Detect which cell encompasses the target text, then output its (x, y) center coordinate. 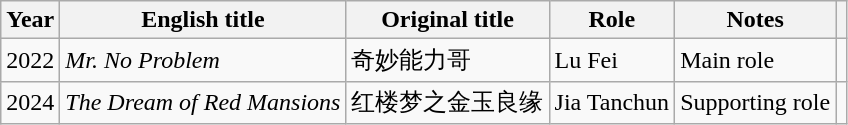
Supporting role (756, 102)
The Dream of Red Mansions (203, 102)
Year (30, 20)
Lu Fei (612, 60)
Original title (448, 20)
English title (203, 20)
Role (612, 20)
Mr. No Problem (203, 60)
Jia Tanchun (612, 102)
Notes (756, 20)
奇妙能力哥 (448, 60)
2022 (30, 60)
Main role (756, 60)
2024 (30, 102)
红楼梦之金玉良缘 (448, 102)
